Pinpoint the cell where the given text exists, returning its (x, y) midpoint coordinate. 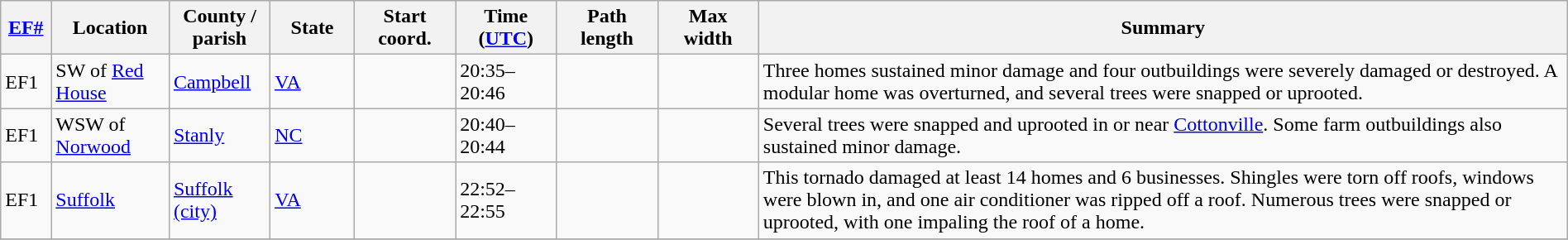
Stanly (219, 136)
20:40–20:44 (506, 136)
22:52–22:55 (506, 200)
Location (111, 28)
20:35–20:46 (506, 81)
WSW of Norwood (111, 136)
Suffolk (city) (219, 200)
Several trees were snapped and uprooted in or near Cottonville. Some farm outbuildings also sustained minor damage. (1163, 136)
Max width (708, 28)
Time (UTC) (506, 28)
NC (313, 136)
Suffolk (111, 200)
Path length (607, 28)
Summary (1163, 28)
Start coord. (404, 28)
EF# (26, 28)
SW of Red House (111, 81)
State (313, 28)
Campbell (219, 81)
County / parish (219, 28)
